Return the (X, Y) coordinate for the center point of the cell that contains the specified text.  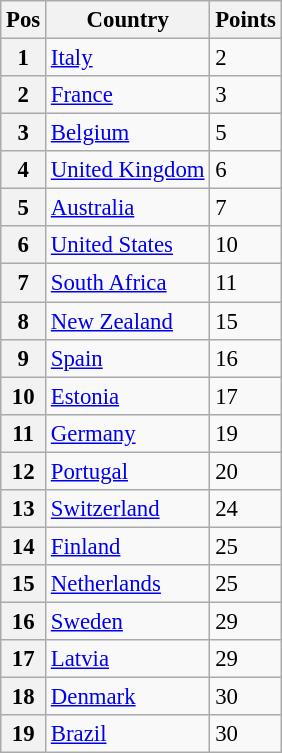
Finland (128, 546)
United States (128, 245)
United Kingdom (128, 170)
20 (246, 471)
Denmark (128, 697)
Netherlands (128, 584)
12 (24, 471)
Italy (128, 58)
9 (24, 358)
8 (24, 321)
1 (24, 58)
13 (24, 509)
Sweden (128, 621)
Points (246, 20)
South Africa (128, 283)
Belgium (128, 133)
Estonia (128, 396)
Portugal (128, 471)
France (128, 95)
Brazil (128, 734)
Switzerland (128, 509)
Country (128, 20)
24 (246, 509)
Australia (128, 208)
18 (24, 697)
New Zealand (128, 321)
Pos (24, 20)
14 (24, 546)
4 (24, 170)
Latvia (128, 659)
Spain (128, 358)
Germany (128, 433)
